Search for the cell housing the specified text and yield its (X, Y) center coordinate. 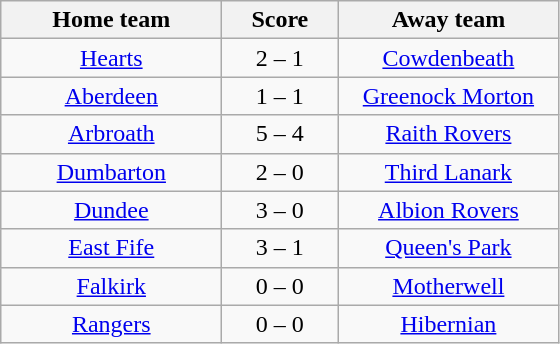
Motherwell (448, 286)
Away team (448, 20)
Home team (112, 20)
2 – 0 (280, 172)
Hearts (112, 58)
Cowdenbeath (448, 58)
Falkirk (112, 286)
Aberdeen (112, 96)
2 – 1 (280, 58)
East Fife (112, 248)
1 – 1 (280, 96)
Greenock Morton (448, 96)
Hibernian (448, 324)
Arbroath (112, 134)
Queen's Park (448, 248)
3 – 1 (280, 248)
Rangers (112, 324)
Dundee (112, 210)
3 – 0 (280, 210)
Albion Rovers (448, 210)
Score (280, 20)
Dumbarton (112, 172)
5 – 4 (280, 134)
Raith Rovers (448, 134)
Third Lanark (448, 172)
